Detect which cell encompasses the target text, then output its [x, y] center coordinate. 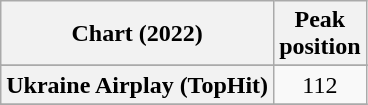
Ukraine Airplay (TopHit) [138, 85]
112 [320, 85]
Peakposition [320, 34]
Chart (2022) [138, 34]
